Locate the cell with the specified text and output its (x, y) center coordinate. 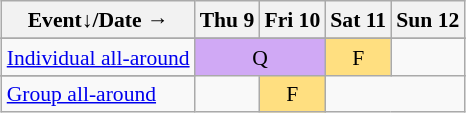
Q (260, 56)
Event↓/Date → (98, 20)
Sun 12 (428, 20)
Group all-around (98, 94)
Thu 9 (228, 20)
Sat 11 (358, 20)
Fri 10 (292, 20)
Individual all-around (98, 56)
